Return (X, Y) of the center of cell containing provided text 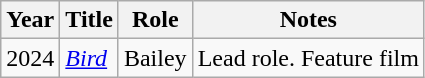
Role (155, 20)
Year (30, 20)
Bailey (155, 58)
Lead role. Feature film (308, 58)
Title (90, 20)
2024 (30, 58)
Bird (90, 58)
Notes (308, 20)
